Scan for the cell matching the given text and deliver its (X, Y) coordinate at center. 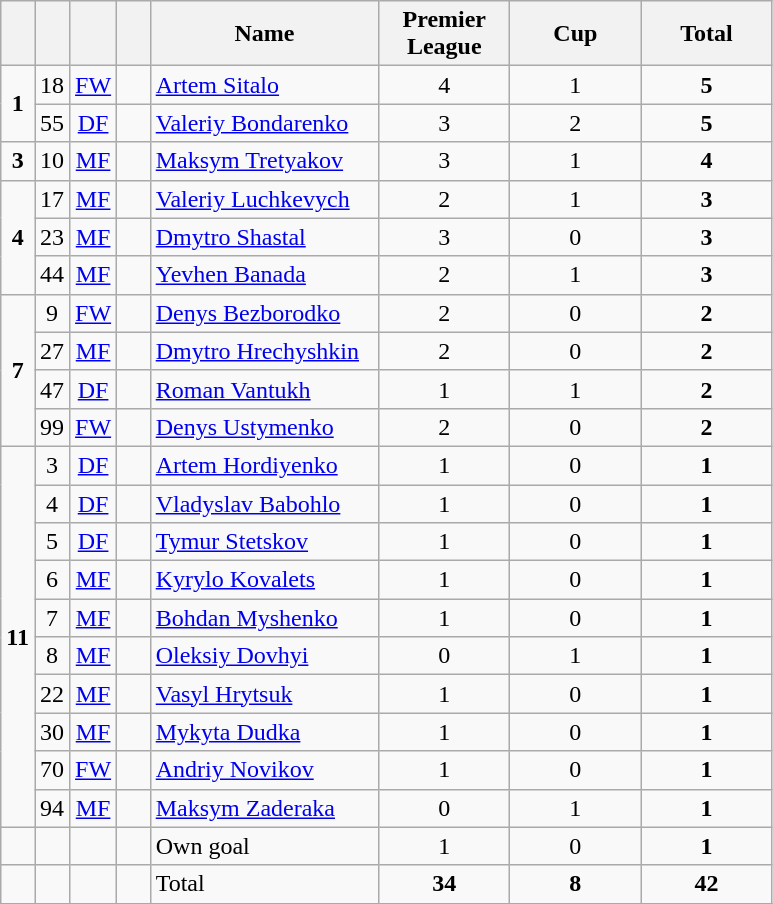
Name (264, 34)
70 (52, 770)
Bohdan Myshenko (264, 618)
Dmytro Shastal (264, 237)
42 (706, 884)
47 (52, 389)
Oleksiy Dovhyi (264, 656)
11 (18, 636)
Artem Sitalo (264, 85)
Premier League (444, 34)
Denys Bezborodko (264, 313)
Kyrylo Kovalets (264, 580)
94 (52, 808)
34 (444, 884)
Andriy Novikov (264, 770)
Denys Ustymenko (264, 427)
30 (52, 732)
Cup (576, 34)
22 (52, 694)
Own goal (264, 846)
55 (52, 123)
Valeriy Bondarenko (264, 123)
6 (52, 580)
9 (52, 313)
10 (52, 161)
Tymur Stetskov (264, 542)
Dmytro Hrechyshkin (264, 351)
Roman Vantukh (264, 389)
Maksym Tretyakov (264, 161)
Artem Hordiyenko (264, 465)
Mykyta Dudka (264, 732)
99 (52, 427)
17 (52, 199)
Maksym Zaderaka (264, 808)
Valeriy Luchkevych (264, 199)
Yevhen Banada (264, 275)
Vasyl Hrytsuk (264, 694)
18 (52, 85)
27 (52, 351)
Vladyslav Babohlo (264, 503)
44 (52, 275)
23 (52, 237)
